Locate the cell with the specified text and output its [X, Y] center coordinate. 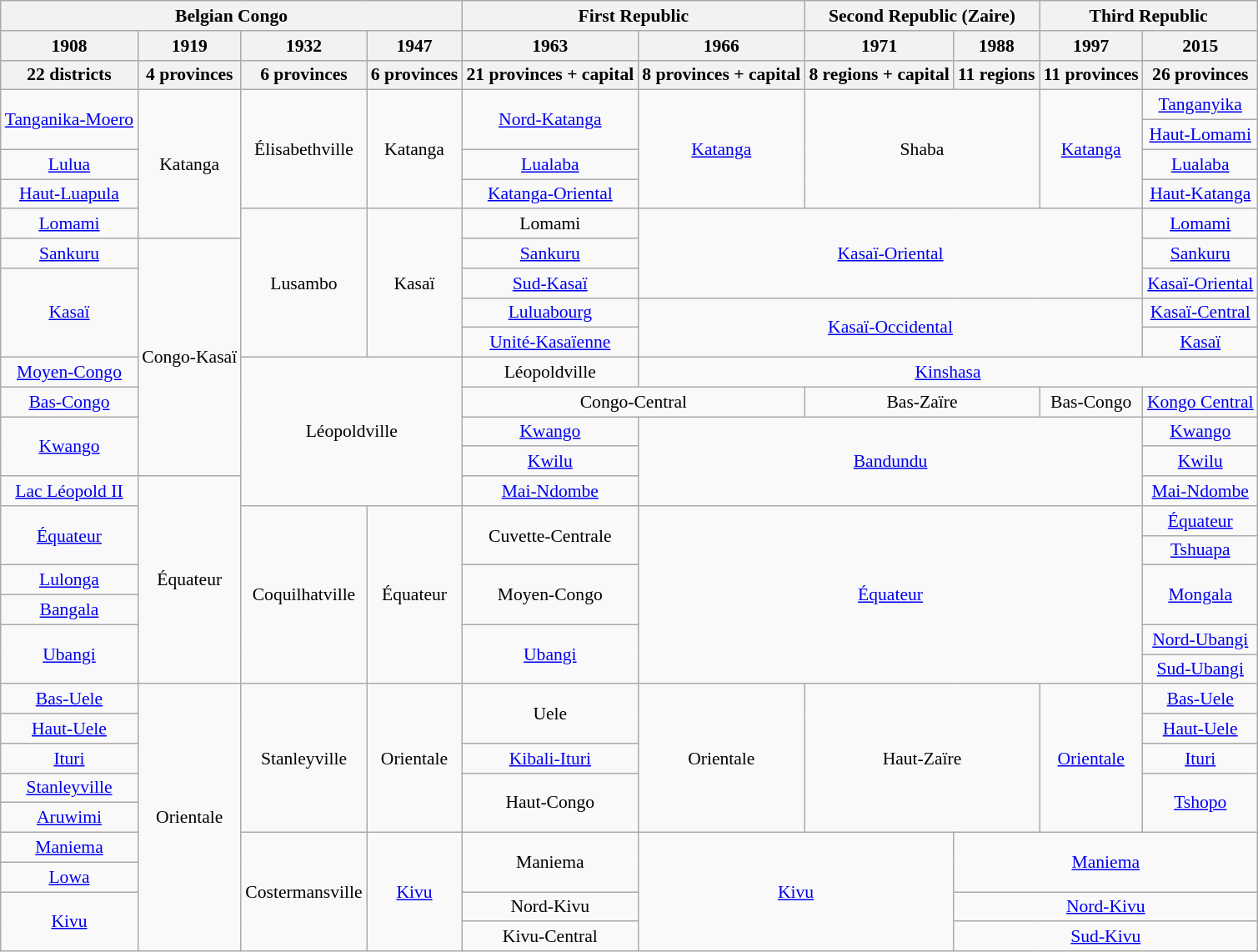
2015 [1200, 46]
Kivu-Central [550, 937]
Aruwimi [69, 818]
Lulua [69, 164]
Congo-Kasaï [189, 357]
Tanganika-Moero [69, 120]
Sud-Kivu [1105, 937]
11 provinces [1091, 75]
Nord-Ubangi [1200, 639]
Nord-Katanga [550, 120]
1919 [189, 46]
11 regions [997, 75]
Kibali-Ituri [550, 759]
Kasaï-Central [1200, 313]
Congo-Central [634, 402]
Lulonga [69, 580]
Sud-Kasaï [550, 283]
Lusambo [303, 283]
1947 [415, 46]
1988 [997, 46]
21 provinces + capital [550, 75]
Shaba [922, 149]
Kinshasa [947, 373]
Sud-Ubangi [1200, 669]
Costermansville [303, 892]
Second Republic (Zaire) [922, 16]
Tshuapa [1200, 550]
1908 [69, 46]
Élisabethville [303, 149]
Third Republic [1149, 16]
1932 [303, 46]
Haut-Katanga [1200, 194]
Haut-Luapula [69, 194]
22 districts [69, 75]
1971 [879, 46]
Kasaï-Occidental [890, 327]
Belgian Congo [232, 16]
4 provinces [189, 75]
Lowa [69, 877]
8 regions + capital [879, 75]
1997 [1091, 46]
Bandundu [890, 462]
Katanga-Oriental [550, 194]
Kongo Central [1200, 402]
1963 [550, 46]
Tshopo [1200, 802]
8 provinces + capital [721, 75]
Haut-Zaïre [922, 759]
Bas-Zaïre [922, 402]
Lac Léopold II [69, 491]
Mongala [1200, 595]
Cuvette-Centrale [550, 535]
Luluabourg [550, 313]
26 provinces [1200, 75]
Haut-Lomami [1200, 135]
First Republic [634, 16]
Haut-Congo [550, 802]
1966 [721, 46]
Tanganyika [1200, 105]
Coquilhatville [303, 595]
Unité-Kasaïenne [550, 343]
Bangala [69, 610]
Uele [550, 714]
